Detect which cell encompasses the target text, then output its (X, Y) center coordinate. 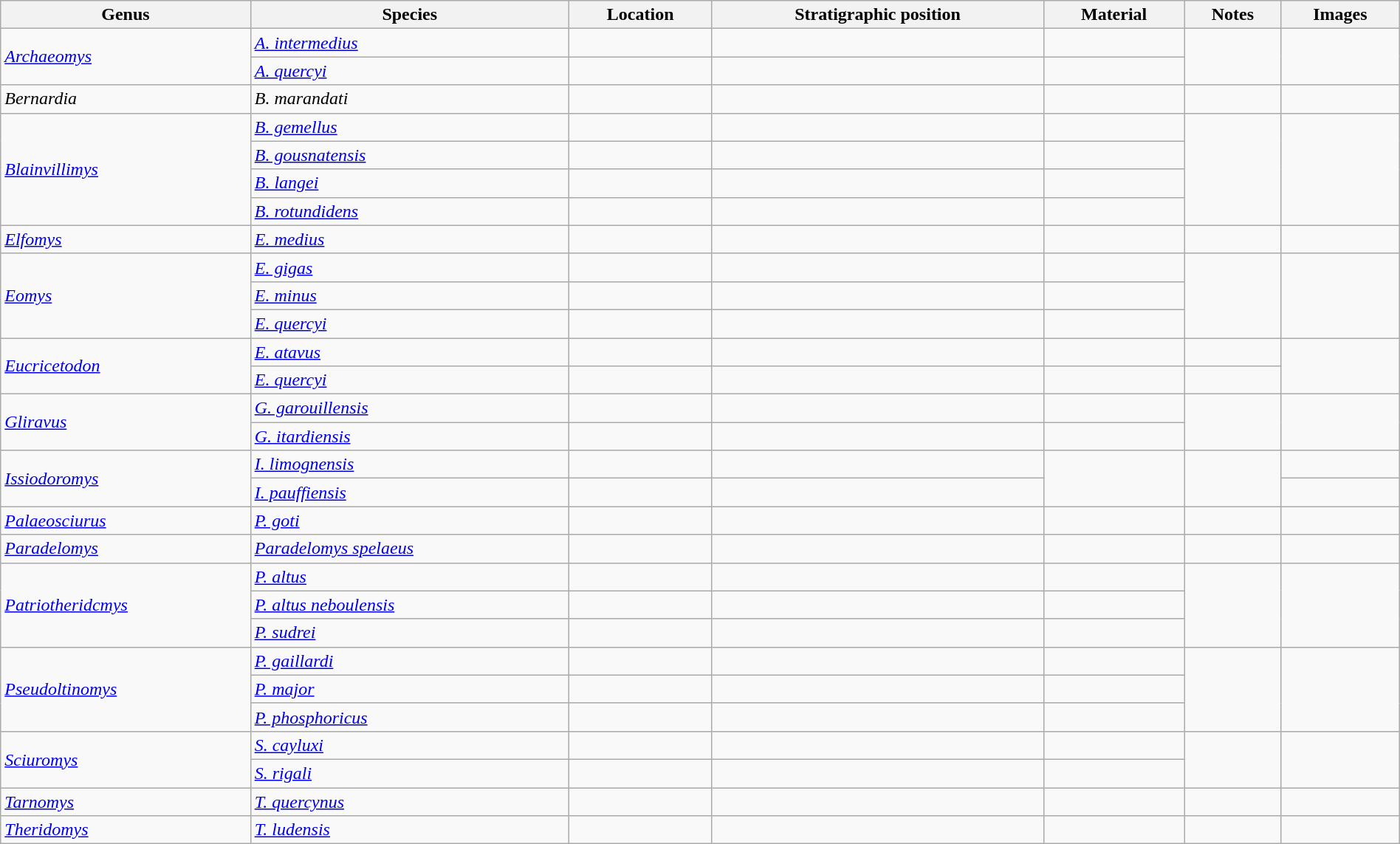
B. langei (409, 183)
Palaeosciurus (126, 521)
P. gaillardi (409, 661)
Elfomys (126, 239)
P. phosphoricus (409, 717)
Eomys (126, 295)
P. sudrei (409, 633)
Pseudoltinomys (126, 689)
I. pauffiensis (409, 493)
Patriotheridcmys (126, 605)
B. gemellus (409, 127)
Notes (1232, 15)
S. rigali (409, 773)
B. gousnatensis (409, 155)
E. atavus (409, 352)
E. gigas (409, 267)
A. intermedius (409, 43)
G. garouillensis (409, 408)
Paradelomys spelaeus (409, 549)
Theridomys (126, 830)
Paradelomys (126, 549)
Genus (126, 15)
I. limognensis (409, 464)
P. goti (409, 521)
P. altus neboulensis (409, 605)
Species (409, 15)
B. marandati (409, 99)
S. cayluxi (409, 745)
T. ludensis (409, 830)
Archaeomys (126, 57)
Material (1114, 15)
E. medius (409, 239)
T. quercynus (409, 801)
A. quercyi (409, 71)
P. major (409, 689)
P. altus (409, 577)
Eucricetodon (126, 366)
Stratigraphic position (877, 15)
E. minus (409, 295)
G. itardiensis (409, 436)
Sciuromys (126, 759)
Bernardia (126, 99)
B. rotundidens (409, 211)
Gliravus (126, 422)
Tarnomys (126, 801)
Images (1339, 15)
Location (640, 15)
Blainvillimys (126, 169)
Issiodoromys (126, 478)
